Find where the given text appears and provide that cell's center as [x, y] coordinate. 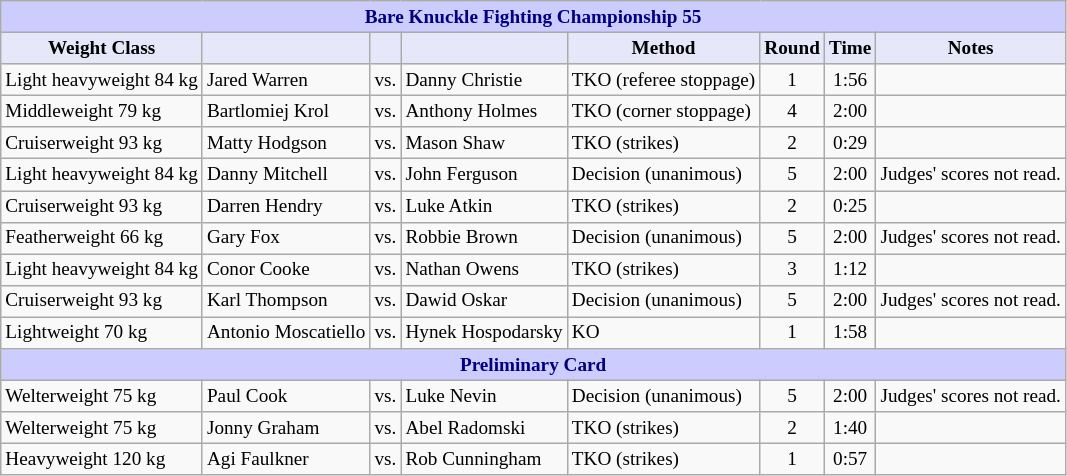
Notes [971, 48]
Jonny Graham [286, 428]
Featherweight 66 kg [102, 238]
Anthony Holmes [484, 111]
Nathan Owens [484, 270]
Lightweight 70 kg [102, 333]
Danny Mitchell [286, 175]
0:29 [850, 143]
Round [792, 48]
1:56 [850, 80]
Jared Warren [286, 80]
Darren Hendry [286, 206]
Bartlomiej Krol [286, 111]
0:57 [850, 460]
Paul Cook [286, 396]
4 [792, 111]
1:12 [850, 270]
Mason Shaw [484, 143]
Bare Knuckle Fighting Championship 55 [534, 17]
0:25 [850, 206]
Karl Thompson [286, 301]
Matty Hodgson [286, 143]
1:58 [850, 333]
Luke Nevin [484, 396]
Danny Christie [484, 80]
Gary Fox [286, 238]
3 [792, 270]
Preliminary Card [534, 365]
Conor Cooke [286, 270]
Agi Faulkner [286, 460]
Dawid Oskar [484, 301]
Robbie Brown [484, 238]
Method [663, 48]
Hynek Hospodarsky [484, 333]
Time [850, 48]
John Ferguson [484, 175]
Weight Class [102, 48]
TKO (corner stoppage) [663, 111]
TKO (referee stoppage) [663, 80]
Luke Atkin [484, 206]
1:40 [850, 428]
Heavyweight 120 kg [102, 460]
Abel Radomski [484, 428]
Rob Cunningham [484, 460]
Antonio Moscatiello [286, 333]
KO [663, 333]
Middleweight 79 kg [102, 111]
